Identify which cell holds the provided text, then report its (x, y) central coordinate. 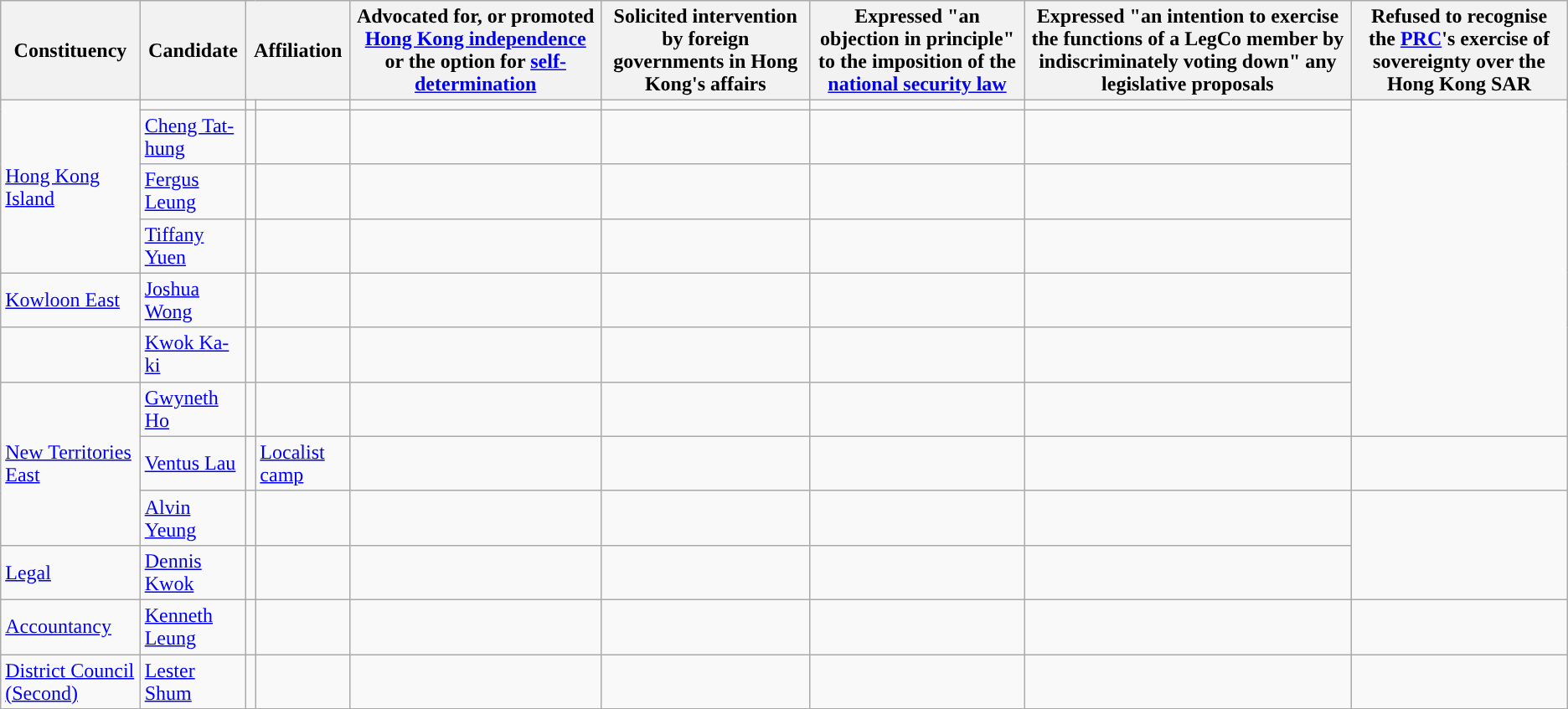
Tiffany Yuen (193, 246)
Cheng Tat-hung (193, 137)
Kenneth Leung (193, 626)
Fergus Leung (193, 191)
Advocated for, or promoted Hong Kong independence or the option for self-determination (476, 50)
Expressed "an objection in principle" to the imposition of the national security law (917, 50)
Alvin Yeung (193, 517)
Localist camp (303, 464)
Hong Kong Island (70, 187)
Solicited intervention by foreign governments in Hong Kong's affairs (705, 50)
Joshua Wong (193, 300)
New Territories East (70, 464)
Constituency (70, 50)
Legal (70, 573)
Expressed "an intention to exercise the functions of a LegCo member by indiscriminately voting down" any legislative proposals (1188, 50)
Lester Shum (193, 681)
Accountancy (70, 626)
Kowloon East (70, 300)
Ventus Lau (193, 464)
Refused to recognise the PRC's exercise of sovereignty over the Hong Kong SAR (1459, 50)
District Council (Second) (70, 681)
Gwyneth Ho (193, 408)
Affiliation (298, 50)
Kwok Ka-ki (193, 355)
Dennis Kwok (193, 573)
Candidate (193, 50)
